From the cell containing the given text, extract its center point as (X, Y) coordinate. 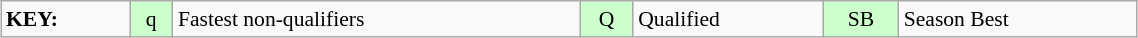
Q (606, 19)
q (152, 19)
Season Best (1018, 19)
Qualified (728, 19)
KEY: (66, 19)
SB (861, 19)
Fastest non-qualifiers (376, 19)
